Output the (x, y) coordinate of the center of the cell containing the given text.  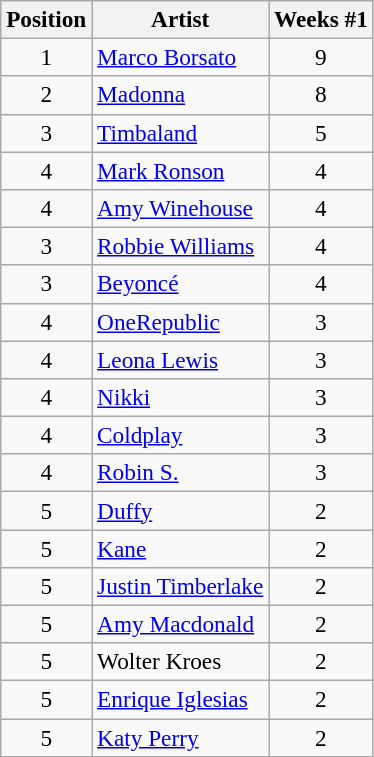
Enrique Iglesias (180, 699)
8 (322, 95)
Justin Timberlake (180, 586)
Duffy (180, 510)
Beyoncé (180, 284)
Coldplay (180, 435)
Kane (180, 548)
Weeks #1 (322, 19)
Mark Ronson (180, 170)
Artist (180, 19)
Amy Macdonald (180, 624)
Robin S. (180, 473)
Wolter Kroes (180, 662)
Robbie Williams (180, 246)
OneRepublic (180, 322)
Nikki (180, 397)
Katy Perry (180, 737)
9 (322, 57)
Timbaland (180, 133)
Marco Borsato (180, 57)
Amy Winehouse (180, 208)
1 (46, 57)
Madonna (180, 95)
Leona Lewis (180, 359)
Position (46, 19)
